From the cell containing the given text, extract its center point as [x, y] coordinate. 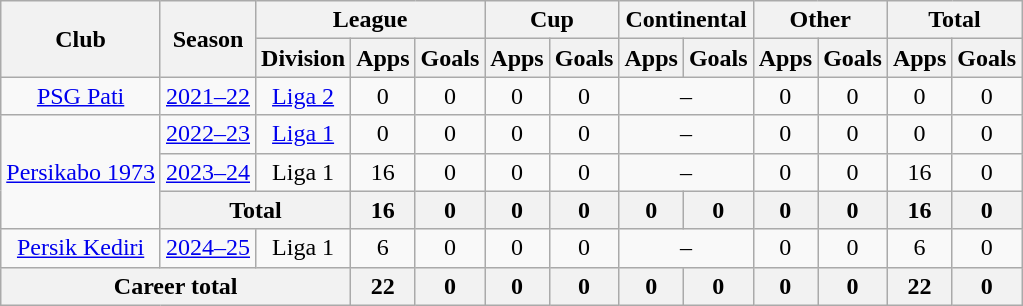
PSG Pati [81, 96]
Career total [176, 286]
2024–25 [208, 248]
Persik Kediri [81, 248]
Cup [552, 20]
Division [304, 58]
Liga 2 [304, 96]
2022–23 [208, 134]
Club [81, 39]
Continental [686, 20]
Persikabo 1973 [81, 172]
2023–24 [208, 172]
Other [820, 20]
Season [208, 39]
2021–22 [208, 96]
League [370, 20]
